Find where the given text appears and provide that cell's center as (X, Y) coordinate. 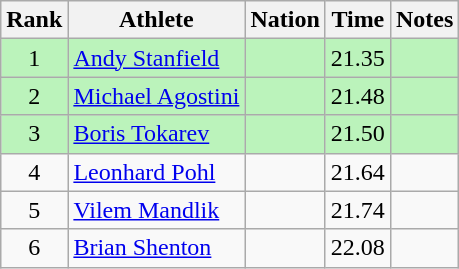
Leonhard Pohl (156, 172)
Andy Stanfield (156, 58)
5 (34, 210)
Michael Agostini (156, 96)
3 (34, 134)
21.48 (358, 96)
22.08 (358, 248)
21.35 (358, 58)
21.50 (358, 134)
1 (34, 58)
Athlete (156, 20)
6 (34, 248)
Vilem Mandlik (156, 210)
21.64 (358, 172)
Boris Tokarev (156, 134)
4 (34, 172)
Brian Shenton (156, 248)
Time (358, 20)
Rank (34, 20)
21.74 (358, 210)
Nation (285, 20)
2 (34, 96)
Notes (424, 20)
